Capture the cell that displays the provided text and extract its [X, Y] central coordinate. 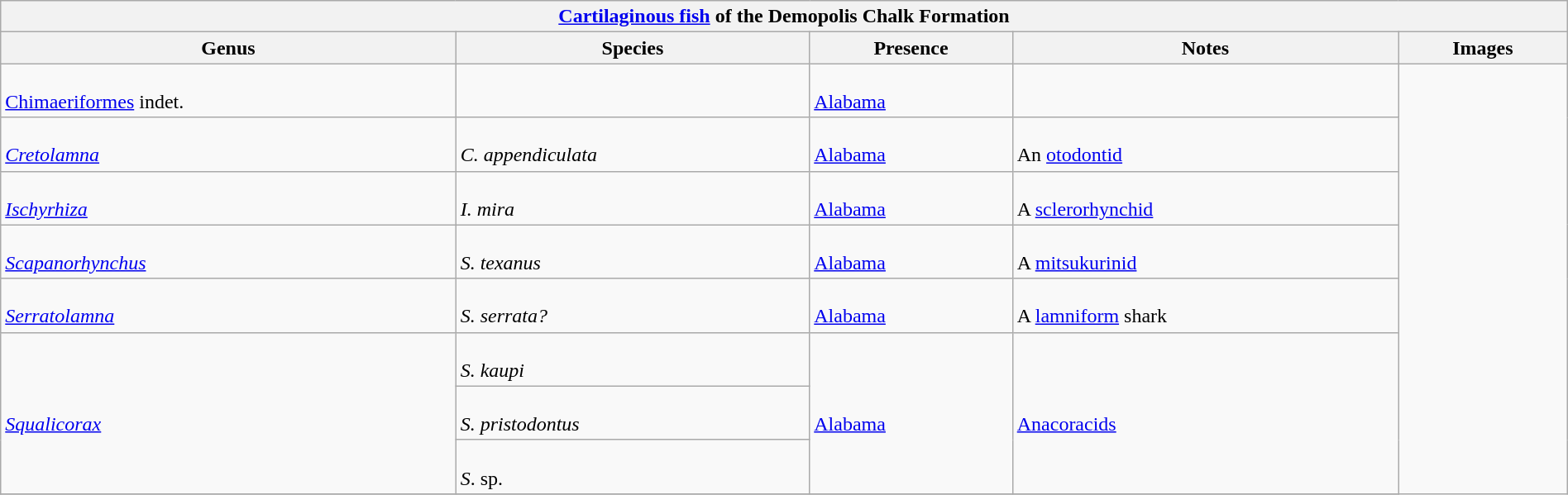
S. serrata? [633, 306]
A mitsukurinid [1205, 251]
Cretolamna [228, 144]
Species [633, 48]
Scapanorhynchus [228, 251]
A lamniform shark [1205, 306]
A sclerorhynchid [1205, 198]
Images [1484, 48]
Anacoracids [1205, 413]
C. appendiculata [633, 144]
Serratolamna [228, 306]
I. mira [633, 198]
Cartilaginous fish of the Demopolis Chalk Formation [784, 17]
Ischyrhiza [228, 198]
Chimaeriformes indet. [228, 91]
Squalicorax [228, 413]
Genus [228, 48]
S. kaupi [633, 359]
An otodontid [1205, 144]
Notes [1205, 48]
S. texanus [633, 251]
S. sp. [633, 466]
Presence [911, 48]
S. pristodontus [633, 413]
